From the cell containing the given text, extract its center point as [x, y] coordinate. 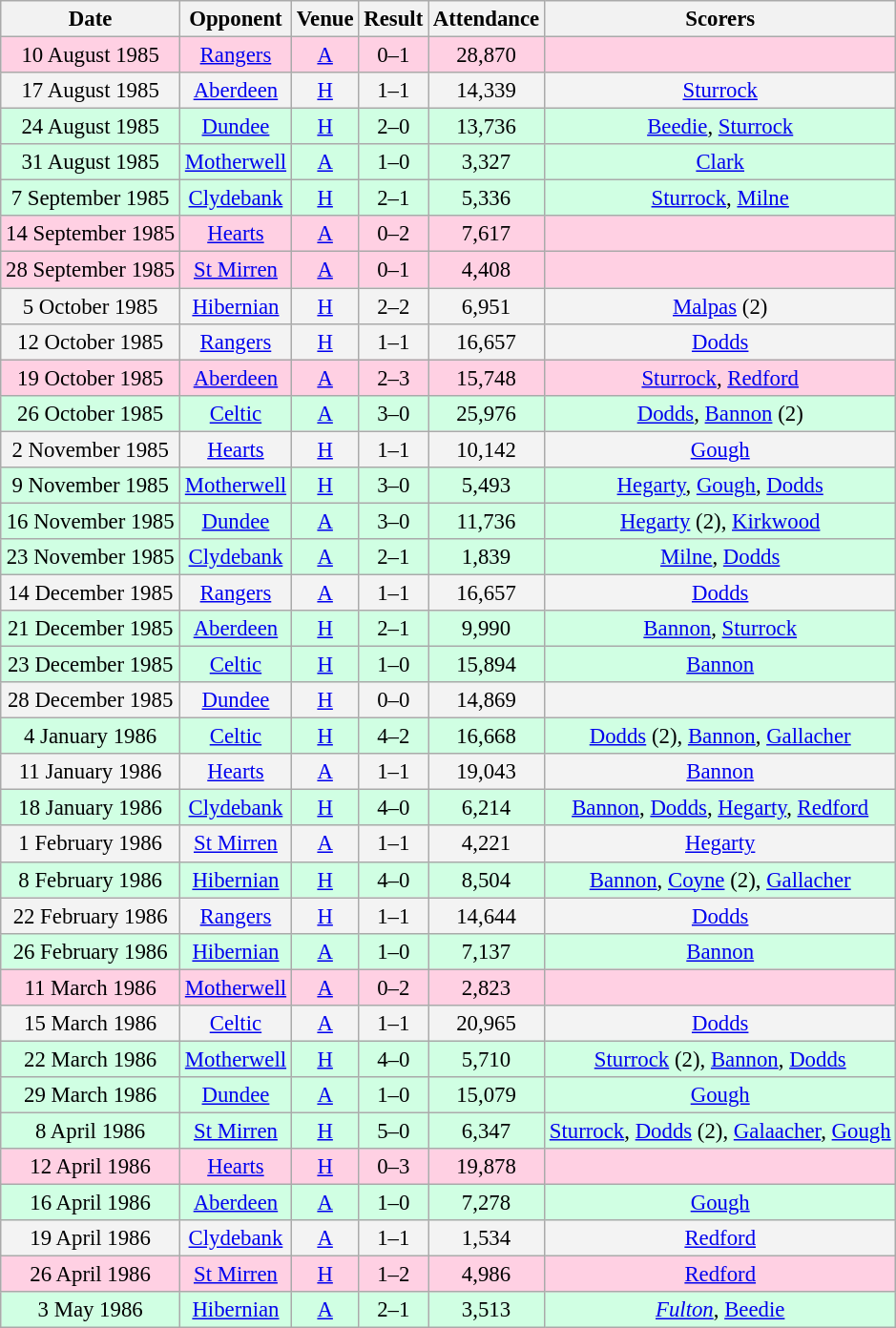
8 February 1986 [91, 880]
31 August 1985 [91, 162]
11,736 [487, 521]
3,327 [487, 162]
19,043 [487, 772]
11 March 1986 [91, 987]
7,137 [487, 951]
Sturrock [719, 91]
1,839 [487, 557]
Sturrock (2), Bannon, Dodds [719, 1059]
1 February 1986 [91, 844]
Attendance [487, 19]
14,339 [487, 91]
Scorers [719, 19]
6,347 [487, 1131]
6,214 [487, 808]
26 February 1986 [91, 951]
11 January 1986 [91, 772]
9 November 1985 [91, 486]
25,976 [487, 413]
4,986 [487, 1275]
8 April 1986 [91, 1131]
Date [91, 19]
17 August 1985 [91, 91]
Hegarty (2), Kirkwood [719, 521]
7 September 1985 [91, 198]
7,278 [487, 1203]
0–3 [393, 1167]
13,736 [487, 127]
Milne, Dodds [719, 557]
15,079 [487, 1095]
23 December 1985 [91, 665]
Dodds, Bannon (2) [719, 413]
22 February 1986 [91, 916]
Sturrock, Redford [719, 378]
5,493 [487, 486]
2–0 [393, 127]
6,951 [487, 306]
5–0 [393, 1131]
12 April 1986 [91, 1167]
1–2 [393, 1275]
Venue [324, 19]
1,534 [487, 1238]
8,504 [487, 880]
Beedie, Sturrock [719, 127]
5,336 [487, 198]
14,869 [487, 700]
Bannon, Coyne (2), Gallacher [719, 880]
Bannon, Sturrock [719, 629]
20,965 [487, 1024]
Hegarty, Gough, Dodds [719, 486]
Hegarty [719, 844]
5,710 [487, 1059]
2–3 [393, 378]
Fulton, Beedie [719, 1310]
23 November 1985 [91, 557]
15,894 [487, 665]
3,513 [487, 1310]
10 August 1985 [91, 55]
2,823 [487, 987]
2–2 [393, 306]
5 October 1985 [91, 306]
22 March 1986 [91, 1059]
26 April 1986 [91, 1275]
0–0 [393, 700]
21 December 1985 [91, 629]
14,644 [487, 916]
19 April 1986 [91, 1238]
4,221 [487, 844]
2 November 1985 [91, 449]
15,748 [487, 378]
26 October 1985 [91, 413]
Result [393, 19]
Malpas (2) [719, 306]
9,990 [487, 629]
Clark [719, 162]
Dodds (2), Bannon, Gallacher [719, 737]
7,617 [487, 234]
14 September 1985 [91, 234]
Sturrock, Dodds (2), Galaacher, Gough [719, 1131]
4 January 1986 [91, 737]
19 October 1985 [91, 378]
18 January 1986 [91, 808]
28 December 1985 [91, 700]
28 September 1985 [91, 270]
16 November 1985 [91, 521]
Opponent [237, 19]
4–2 [393, 737]
19,878 [487, 1167]
24 August 1985 [91, 127]
28,870 [487, 55]
16 April 1986 [91, 1203]
Bannon, Dodds, Hegarty, Redford [719, 808]
14 December 1985 [91, 592]
10,142 [487, 449]
16,668 [487, 737]
29 March 1986 [91, 1095]
3 May 1986 [91, 1310]
4,408 [487, 270]
Sturrock, Milne [719, 198]
15 March 1986 [91, 1024]
12 October 1985 [91, 342]
